From the cell containing the given text, extract its center point as (X, Y) coordinate. 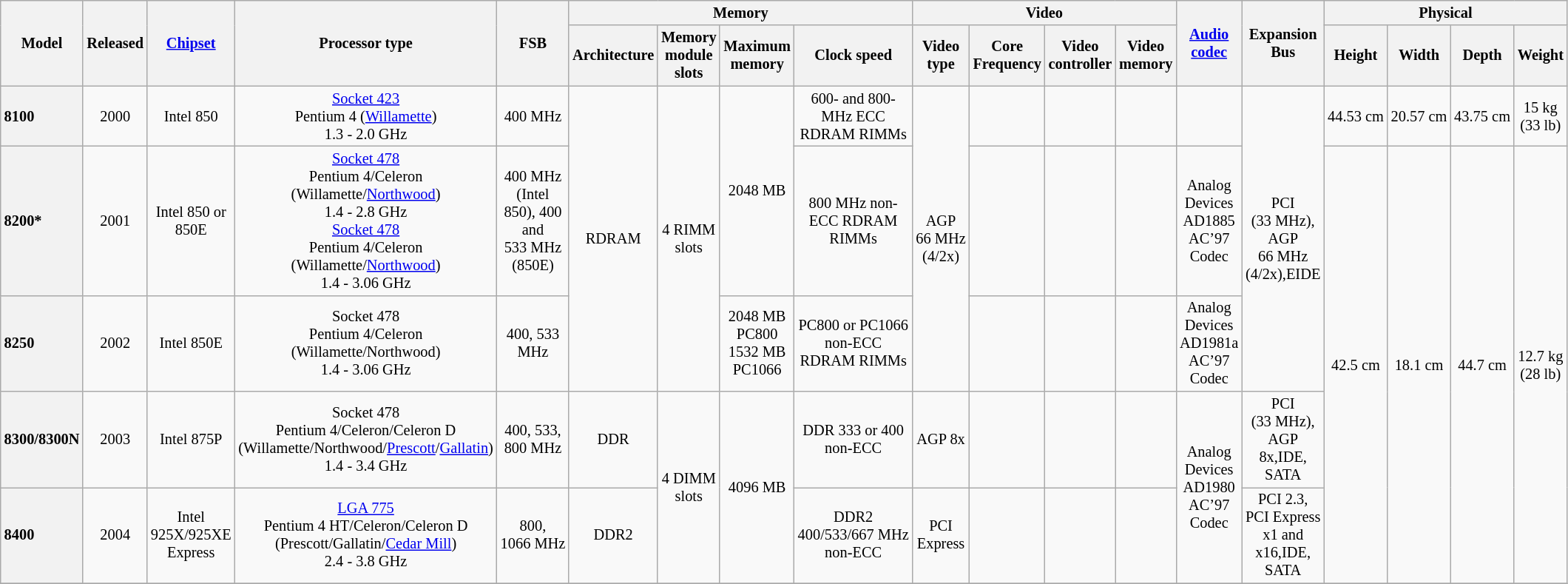
8200* (42, 221)
400 MHz (Intel 850), 400 and 533 MHz (850E) (533, 221)
2003 (115, 440)
Video memory (1146, 56)
Maximum memory (757, 56)
AGP 8x (941, 440)
8100 (42, 116)
600- and 800-MHz ECC RDRAM RIMMs (854, 116)
18.1 cm (1419, 364)
Released (115, 43)
AGP 66 MHz (4/2x) (941, 238)
800, 1066 MHz (533, 535)
Socket 478 Pentium 4/Celeron (Willamette/Northwood) 1.4 - 2.8 GHz Socket 478 Pentium 4/Celeron (Willamette/Northwood) 1.4 - 3.06 GHz (365, 221)
DDR 333 or 400 non-ECC (854, 440)
400, 533, 800 MHz (533, 440)
Socket 478 Pentium 4/Celeron/Celeron D (Willamette/Northwood/Prescott/Gallatin) 1.4 - 3.4 GHz (365, 440)
Memory module slots (689, 56)
400, 533 MHz (533, 343)
Architecture (613, 56)
FSB (533, 43)
PCI Express (941, 535)
DDR2 (613, 535)
PCI 2.3, PCI Express x1 and x16,IDE, SATA (1283, 535)
Chipset (191, 43)
43.75 cm (1482, 116)
Core Frequency (1007, 56)
Physical (1445, 13)
Model (42, 43)
Clock speed (854, 56)
Memory (740, 13)
400 MHz (533, 116)
8300/8300N (42, 440)
Intel 925X/925XE Express (191, 535)
PCI (33 MHz), AGP 8x,IDE, SATA (1283, 440)
44.53 cm (1356, 116)
4 DIMM slots (689, 487)
Intel 875P (191, 440)
DDR (613, 440)
Intel 850E (191, 343)
Height (1356, 56)
Expansion Bus (1283, 43)
Processor type (365, 43)
800 MHz non-ECC RDRAM RIMMs (854, 221)
Depth (1482, 56)
4 RIMM slots (689, 238)
44.7 cm (1482, 364)
Weight (1541, 56)
Socket 423 Pentium 4 (Willamette) 1.3 - 2.0 GHz (365, 116)
8400 (42, 535)
2048 MB (757, 191)
Analog Devices AD1885 AC’97 Codec (1209, 221)
Analog Devices AD1981a AC’97 Codec (1209, 343)
42.5 cm (1356, 364)
LGA 775 Pentium 4 HT/Celeron/Celeron D (Prescott/Gallatin/Cedar Mill) 2.4 - 3.8 GHz (365, 535)
Socket 478 Pentium 4/Celeron (Willamette/Northwood) 1.4 - 3.06 GHz (365, 343)
Video controller (1080, 56)
Analog Devices AD1980 AC’97 Codec (1209, 487)
Intel 850 or 850E (191, 221)
Intel 850 (191, 116)
PC800 or PC1066 non-ECC RDRAM RIMMs (854, 343)
2000 (115, 116)
RDRAM (613, 238)
Audio codec (1209, 43)
PCI (33 MHz), AGP 66 MHz (4/2x),EIDE (1283, 238)
Video (1044, 13)
2004 (115, 535)
2048 MB PC800 1532 MB PC1066 (757, 343)
Video type (941, 56)
2002 (115, 343)
4096 MB (757, 487)
8250 (42, 343)
20.57 cm (1419, 116)
15 kg (33 lb) (1541, 116)
DDR2 400/533/667 MHz non-ECC (854, 535)
2001 (115, 221)
Width (1419, 56)
12.7 kg (28 lb) (1541, 364)
